For the text-containing cell, return its midpoint in (x, y) coordinate format. 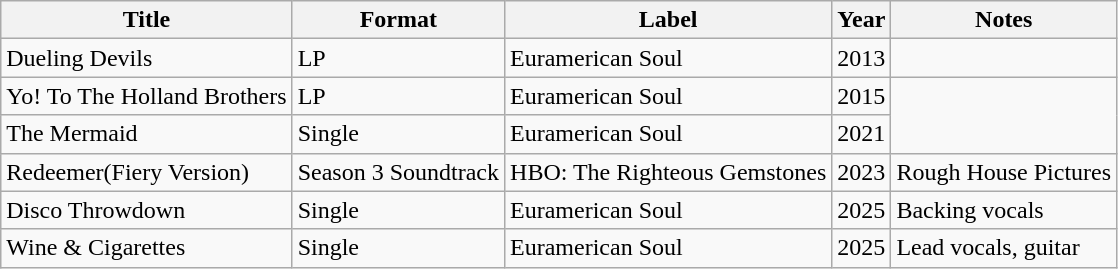
Rough House Pictures (1004, 172)
Format (398, 20)
Notes (1004, 20)
Redeemer(Fiery Version) (146, 172)
Season 3 Soundtrack (398, 172)
2013 (862, 58)
The Mermaid (146, 134)
Wine & Cigarettes (146, 248)
2015 (862, 96)
HBO: The Righteous Gemstones (668, 172)
Label (668, 20)
Disco Throwdown (146, 210)
Yo! To The Holland Brothers (146, 96)
Backing vocals (1004, 210)
Dueling Devils (146, 58)
Title (146, 20)
2023 (862, 172)
2021 (862, 134)
Lead vocals, guitar (1004, 248)
Year (862, 20)
